Search for the cell housing the specified text and yield its [X, Y] center coordinate. 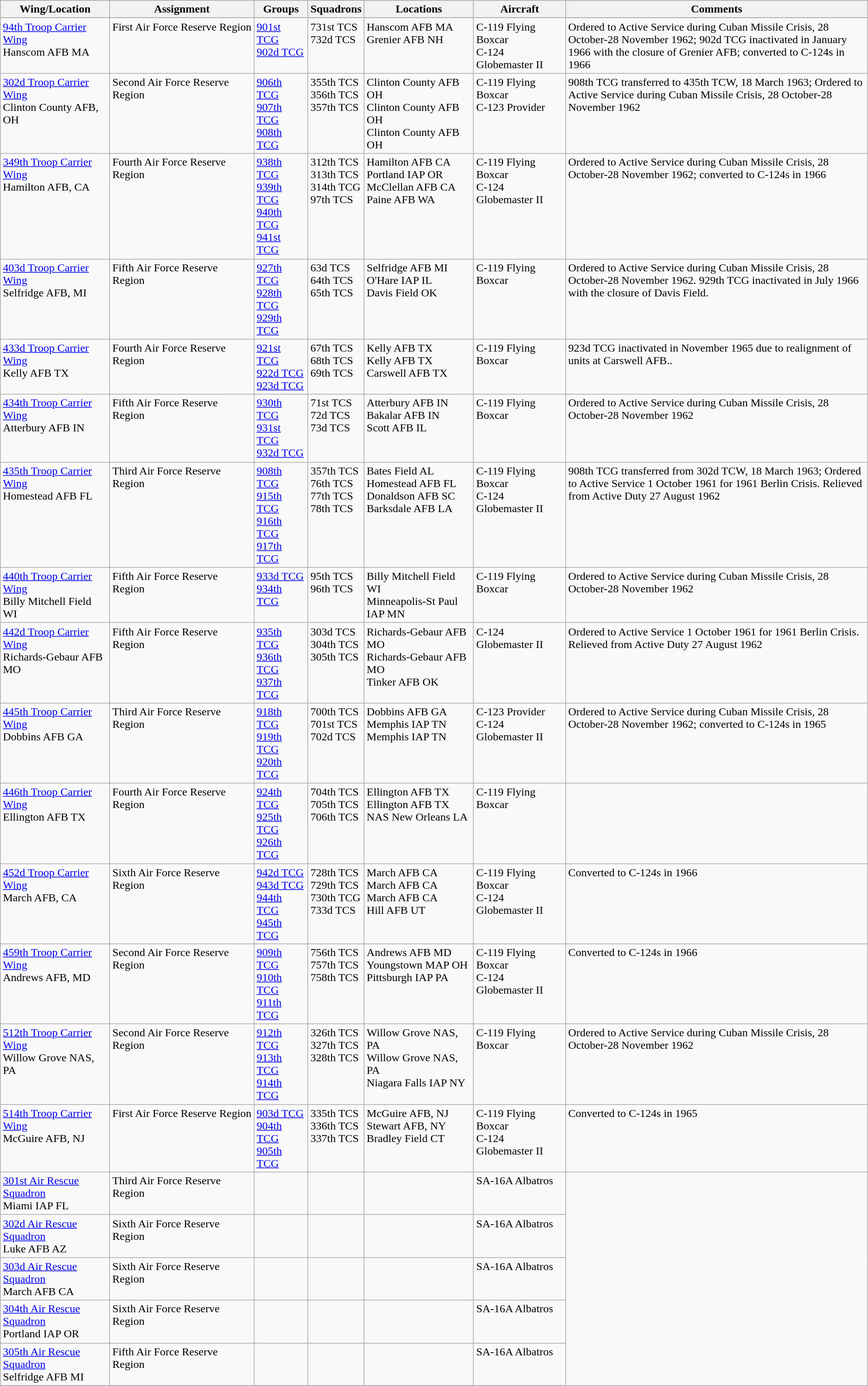
Selfridge AFB MI O'Hare IAP ILDavis Field OK [419, 299]
Assignment [182, 9]
434th Troop Carrier WingAtterbury AFB IN [55, 428]
312th TCS313th TCS314th TCG97th TCS [336, 206]
935th TCG936th TCG937th TCG [281, 662]
67th TCS68th TCS69th TCS [336, 366]
C-119 Flying BoxcarC-123 Provider [519, 113]
335th TCS336th TCS337th TCS [336, 1138]
908th TCG915th TCG916th TCG917th TCG [281, 515]
731st TCS732d TCS [336, 45]
927th TCG928th TCG929th TCG [281, 299]
Hamilton AFB CAPortland IAP ORMcClellan AFB CAPaine AFB WA [419, 206]
357th TCS76th TCS77th TCS78th TCS [336, 515]
446th Troop Carrier WingEllington AFB TX [55, 823]
901st TCG902d TCG [281, 45]
909th TCG910th TCG911th TCG [281, 984]
Hanscom AFB MAGrenier AFB NH [419, 45]
Wing/Location [55, 9]
440th Troop Carrier WingBilly Mitchell Field WI [55, 595]
301st Air Rescue SquadronMiami IAP FL [55, 1193]
756th TCS757th TCS758th TCS [336, 984]
Billy Mitchell Field WIMinneapolis-St Paul IAP MN [419, 595]
Ordered to Active Service during Cuban Missile Crisis, 28 October-28 November 1962; converted to C-124s in 1965 [717, 743]
512th Troop Carrier WingWillow Grove NAS, PA [55, 1064]
433d Troop Carrier WingKelly AFB TX [55, 366]
933d TCG934th TCG [281, 595]
Ordered to Active Service 1 October 1961 for 1961 Berlin Crisis. Relieved from Active Duty 27 August 1962 [717, 662]
445th Troop Carrier WingDobbins AFB GA [55, 743]
Converted to C-124s in 1965 [717, 1138]
442d Troop Carrier WingRichards-Gebaur AFB MO [55, 662]
514th Troop Carrier WingMcGuire AFB, NJ [55, 1138]
Ellington AFB TXEllington AFB TXNAS New Orleans LA [419, 823]
728th TCS729th TCS730th TCG733d TCS [336, 904]
Comments [717, 9]
Richards-Gebaur AFB MORichards-Gebaur AFB MOTinker AFB OK [419, 662]
Willow Grove NAS, PAWillow Grove NAS, PANiagara Falls IAP NY [419, 1064]
403d Troop Carrier WingSelfridge AFB, MI [55, 299]
930th TCG931st TCG932d TCG [281, 428]
700th TCS701st TCS702d TCS [336, 743]
908th TCG transferred to 435th TCW, 18 March 1963; Ordered to Active Service during Cuban Missile Crisis, 28 October-28 November 1962 [717, 113]
Atterbury AFB INBakalar AFB INScott AFB IL [419, 428]
March AFB CAMarch AFB CAMarch AFB CAHill AFB UT [419, 904]
Dobbins AFB GAMemphis IAP TNMemphis IAP TN [419, 743]
938th TCG939th TCG940th TCG941st TCG [281, 206]
918th TCG919th TCG920th TCG [281, 743]
McGuire AFB, NJStewart AFB, NYBradley Field CT [419, 1138]
Locations [419, 9]
71st TCS72d TCS73d TCS [336, 428]
906th TCG907th TCG908th TCG [281, 113]
305th Air Rescue SquadronSelfridge AFB MI [55, 1364]
921st TCG922d TCG923d TCG [281, 366]
Aircraft [519, 9]
63d TCS64th TCS65th TCS [336, 299]
Clinton County AFB OHClinton County AFB OHClinton County AFB OH [419, 113]
303d Air Rescue SquadronMarch AFB CA [55, 1279]
303d TCS304th TCS305th TCS [336, 662]
903d TCG904th TCG905th TCG [281, 1138]
304th Air Rescue SquadronPortland IAP OR [55, 1322]
326th TCS327th TCS328th TCS [336, 1064]
Squadrons [336, 9]
Ordered to Active Service during Cuban Missile Crisis, 28 October-28 November 1962; converted to C-124s in 1966 [717, 206]
Groups [281, 9]
302d Troop Carrier WingClinton County AFB, OH [55, 113]
704th TCS705th TCS706th TCS [336, 823]
94th Troop Carrier WingHanscom AFB MA [55, 45]
C-123 ProviderC-124 Globemaster II [519, 743]
Andrews AFB MDYoungstown MAP OHPittsburgh IAP PA [419, 984]
355th TCS356th TCS357th TCS [336, 113]
C-124 Globemaster II [519, 662]
942d TCG943d TCG944th TCG945th TCG [281, 904]
Bates Field ALHomestead AFB FLDonaldson AFB SCBarksdale AFB LA [419, 515]
923d TCG inactivated in November 1965 due to realignment of units at Carswell AFB.. [717, 366]
95th TCS96th TCS [336, 595]
459th Troop Carrier WingAndrews AFB, MD [55, 984]
Kelly AFB TXKelly AFB TXCarswell AFB TX [419, 366]
349th Troop Carrier WingHamilton AFB, CA [55, 206]
452d Troop Carrier WingMarch AFB, CA [55, 904]
912th TCG913th TCG914th TCG [281, 1064]
924th TCG925th TCG926th TCG [281, 823]
435th Troop Carrier WingHomestead AFB FL [55, 515]
302d Air Rescue SquadronLuke AFB AZ [55, 1236]
